Extract the (X, Y) coordinate from the center of the cell holding the provided text.  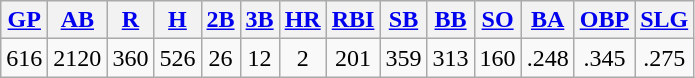
HR (302, 20)
201 (353, 58)
GP (24, 20)
359 (404, 58)
2B (220, 20)
SLG (664, 20)
3B (260, 20)
.275 (664, 58)
526 (178, 58)
OBP (604, 20)
BB (450, 20)
BA (548, 20)
R (130, 20)
SB (404, 20)
H (178, 20)
SO (498, 20)
2120 (78, 58)
RBI (353, 20)
.345 (604, 58)
.248 (548, 58)
AB (78, 20)
160 (498, 58)
616 (24, 58)
26 (220, 58)
360 (130, 58)
12 (260, 58)
313 (450, 58)
2 (302, 58)
